Detect which cell encompasses the target text, then output its (X, Y) center coordinate. 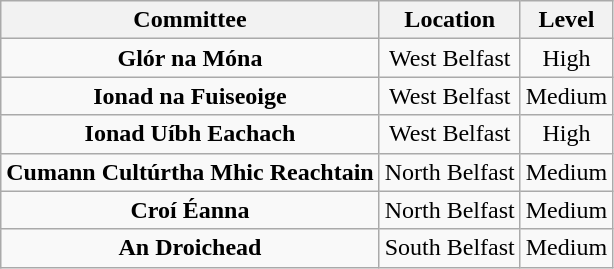
Location (450, 20)
Committee (190, 20)
Ionad Uíbh Eachach (190, 134)
South Belfast (450, 248)
Glór na Móna (190, 58)
Ionad na Fuiseoige (190, 96)
Cumann Cultúrtha Mhic Reachtain (190, 172)
An Droichead (190, 248)
Croí Éanna (190, 210)
Level (566, 20)
